Output the [x, y] coordinate of the center of the cell containing the given text.  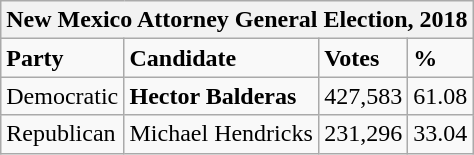
Michael Hendricks [222, 134]
427,583 [364, 96]
231,296 [364, 134]
Party [62, 58]
Hector Balderas [222, 96]
Republican [62, 134]
New Mexico Attorney General Election, 2018 [237, 20]
% [440, 58]
Votes [364, 58]
61.08 [440, 96]
33.04 [440, 134]
Candidate [222, 58]
Democratic [62, 96]
